Identify which cell holds the provided text, then report its [x, y] central coordinate. 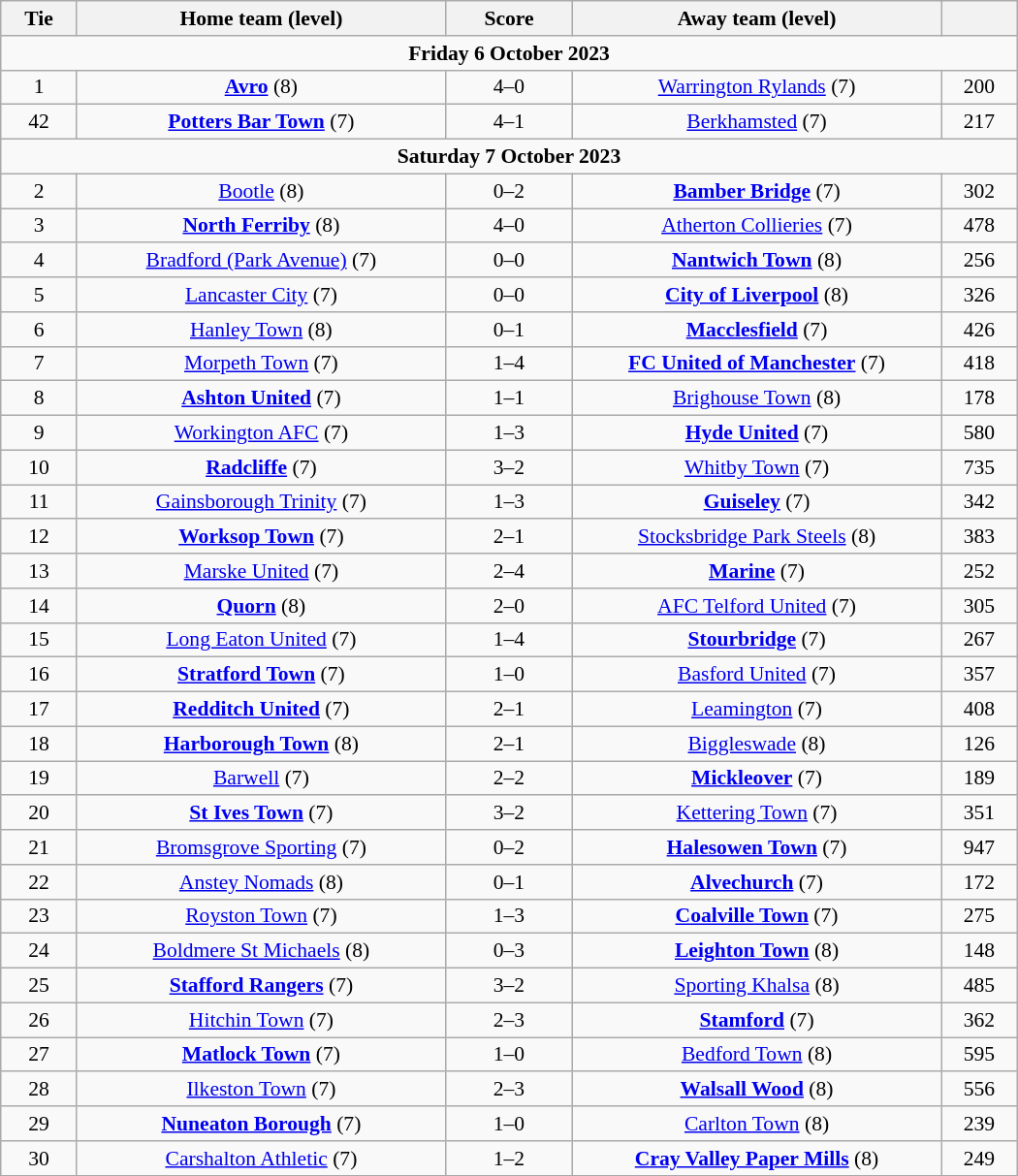
Leamington (7) [757, 710]
Radcliffe (7) [261, 467]
256 [979, 261]
Bamber Bridge (7) [757, 191]
267 [979, 640]
Nuneaton Borough (7) [261, 1124]
AFC Telford United (7) [757, 606]
383 [979, 537]
13 [39, 571]
Stratford Town (7) [261, 675]
3 [39, 226]
172 [979, 882]
Potters Bar Town (7) [261, 122]
1–2 [508, 1159]
25 [39, 986]
Ilkeston Town (7) [261, 1090]
27 [39, 1055]
Hyde United (7) [757, 433]
326 [979, 295]
24 [39, 951]
Anstey Nomads (8) [261, 882]
1 [39, 87]
15 [39, 640]
Morpeth Town (7) [261, 364]
11 [39, 502]
FC United of Manchester (7) [757, 364]
342 [979, 502]
Stourbridge (7) [757, 640]
735 [979, 467]
408 [979, 710]
Gainsborough Trinity (7) [261, 502]
2–4 [508, 571]
Matlock Town (7) [261, 1055]
6 [39, 330]
351 [979, 813]
Redditch United (7) [261, 710]
Lancaster City (7) [261, 295]
Sporting Khalsa (8) [757, 986]
239 [979, 1124]
Berkhamsted (7) [757, 122]
Biggleswade (8) [757, 744]
2–2 [508, 779]
Bootle (8) [261, 191]
305 [979, 606]
Guiseley (7) [757, 502]
Hitchin Town (7) [261, 1020]
28 [39, 1090]
947 [979, 847]
Harborough Town (8) [261, 744]
Carlton Town (8) [757, 1124]
1–1 [508, 398]
North Ferriby (8) [261, 226]
Home team (level) [261, 18]
485 [979, 986]
178 [979, 398]
Boldmere St Michaels (8) [261, 951]
21 [39, 847]
29 [39, 1124]
17 [39, 710]
Marske United (7) [261, 571]
Bromsgrove Sporting (7) [261, 847]
200 [979, 87]
Kettering Town (7) [757, 813]
478 [979, 226]
Ashton United (7) [261, 398]
Alvechurch (7) [757, 882]
Cray Valley Paper Mills (8) [757, 1159]
4–1 [508, 122]
Whitby Town (7) [757, 467]
418 [979, 364]
Worksop Town (7) [261, 537]
26 [39, 1020]
Quorn (8) [261, 606]
4 [39, 261]
Stocksbridge Park Steels (8) [757, 537]
Avro (8) [261, 87]
275 [979, 916]
Atherton Collieries (7) [757, 226]
Macclesfield (7) [757, 330]
249 [979, 1159]
Mickleover (7) [757, 779]
Bradford (Park Avenue) (7) [261, 261]
Brighouse Town (8) [757, 398]
217 [979, 122]
Workington AFC (7) [261, 433]
8 [39, 398]
0–3 [508, 951]
Marine (7) [757, 571]
Leighton Town (8) [757, 951]
16 [39, 675]
Walsall Wood (8) [757, 1090]
Barwell (7) [261, 779]
Bedford Town (8) [757, 1055]
362 [979, 1020]
Basford United (7) [757, 675]
Stamford (7) [757, 1020]
9 [39, 433]
30 [39, 1159]
Coalville Town (7) [757, 916]
Long Eaton United (7) [261, 640]
148 [979, 951]
42 [39, 122]
556 [979, 1090]
189 [979, 779]
2–0 [508, 606]
357 [979, 675]
20 [39, 813]
23 [39, 916]
10 [39, 467]
Score [508, 18]
580 [979, 433]
Tie [39, 18]
252 [979, 571]
Friday 6 October 2023 [509, 53]
City of Liverpool (8) [757, 295]
18 [39, 744]
Halesowen Town (7) [757, 847]
14 [39, 606]
5 [39, 295]
Saturday 7 October 2023 [509, 157]
22 [39, 882]
7 [39, 364]
302 [979, 191]
Stafford Rangers (7) [261, 986]
St Ives Town (7) [261, 813]
Royston Town (7) [261, 916]
426 [979, 330]
Warrington Rylands (7) [757, 87]
126 [979, 744]
Hanley Town (8) [261, 330]
Nantwich Town (8) [757, 261]
Carshalton Athletic (7) [261, 1159]
19 [39, 779]
2 [39, 191]
Away team (level) [757, 18]
595 [979, 1055]
12 [39, 537]
